Return the [x, y] coordinate for the center point of the cell that contains the specified text.  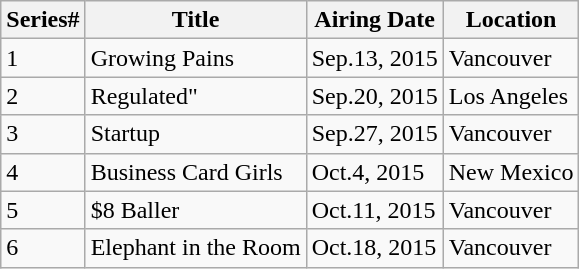
Sep.13, 2015 [374, 58]
5 [43, 210]
Location [511, 20]
Elephant in the Room [196, 248]
2 [43, 96]
Growing Pains [196, 58]
Airing Date [374, 20]
Series# [43, 20]
3 [43, 134]
Oct.18, 2015 [374, 248]
4 [43, 172]
6 [43, 248]
Oct.11, 2015 [374, 210]
Title [196, 20]
New Mexico [511, 172]
Oct.4, 2015 [374, 172]
Sep.27, 2015 [374, 134]
Business Card Girls [196, 172]
$8 Baller [196, 210]
Startup [196, 134]
Los Angeles [511, 96]
1 [43, 58]
Sep.20, 2015 [374, 96]
Regulated" [196, 96]
